Pinpoint the cell where the given text exists, returning its [x, y] midpoint coordinate. 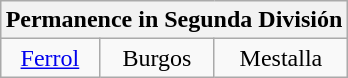
Permanence in Segunda División [174, 20]
Burgos [157, 58]
Ferrol [50, 58]
Mestalla [281, 58]
